Locate the cell with the specified text and output its [X, Y] center coordinate. 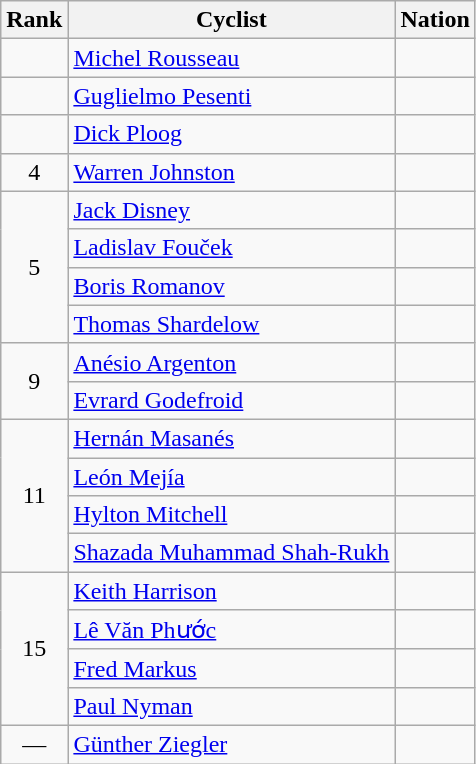
— [34, 744]
Paul Nyman [232, 706]
Hernán Masanés [232, 438]
15 [34, 649]
León Mejía [232, 477]
Boris Romanov [232, 286]
11 [34, 495]
Nation [435, 20]
9 [34, 381]
Cyclist [232, 20]
Shazada Muhammad Shah-Rukh [232, 553]
Rank [34, 20]
4 [34, 172]
Keith Harrison [232, 591]
Thomas Shardelow [232, 324]
Fred Markus [232, 668]
Hylton Mitchell [232, 515]
5 [34, 267]
Guglielmo Pesenti [232, 96]
Anésio Argenton [232, 362]
Warren Johnston [232, 172]
Ladislav Fouček [232, 248]
Dick Ploog [232, 134]
Jack Disney [232, 210]
Lê Văn Phước [232, 630]
Michel Rousseau [232, 58]
Evrard Godefroid [232, 400]
Günther Ziegler [232, 744]
